Scan for the cell matching the given text and deliver its (X, Y) coordinate at center. 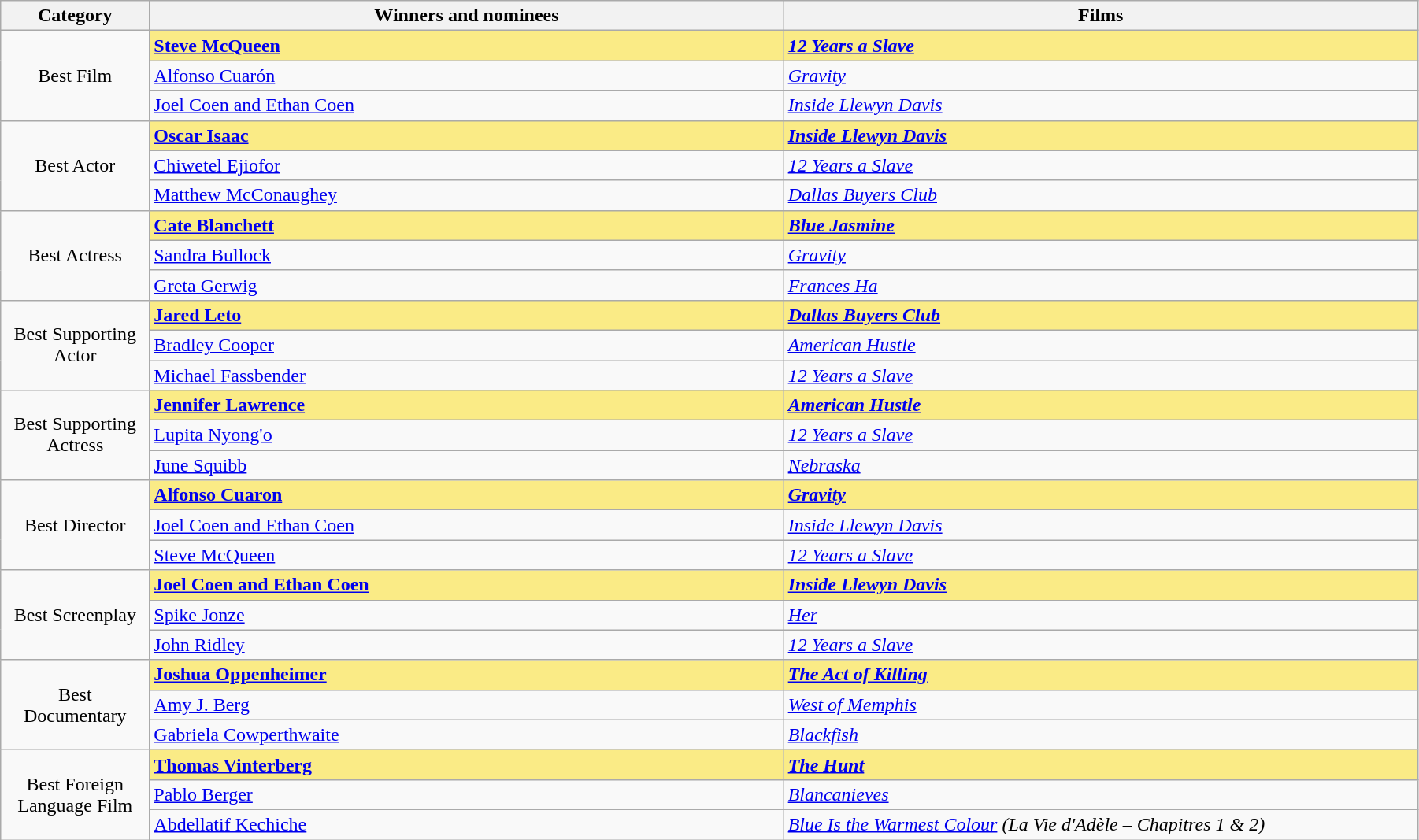
Blue Is the Warmest Colour (La Vie d'Adèle – Chapitres 1 & 2) (1101, 824)
Michael Fassbender (466, 376)
Best Actress (76, 255)
Films (1101, 16)
Thomas Vinterberg (466, 764)
Best Screenplay (76, 615)
Blackfish (1101, 735)
Best Film (76, 76)
Nebraska (1101, 465)
Cate Blanchett (466, 225)
Alfonso Cuarón (466, 76)
Chiwetel Ejiofor (466, 165)
Winners and nominees (466, 16)
Joshua Oppenheimer (466, 675)
Oscar Isaac (466, 135)
Spike Jonze (466, 615)
Amy J. Berg (466, 705)
Best Supporting Actor (76, 345)
Blancanieves (1101, 794)
John Ridley (466, 645)
Matthew McConaughey (466, 195)
Bradley Cooper (466, 345)
June Squibb (466, 465)
Pablo Berger (466, 794)
Sandra Bullock (466, 255)
Best Foreign Language Film (76, 794)
Abdellatif Kechiche (466, 824)
Best Documentary (76, 705)
Lupita Nyong'o (466, 435)
Jared Leto (466, 315)
Alfonso Cuaron (466, 495)
Greta Gerwig (466, 285)
Category (76, 16)
Gabriela Cowperthwaite (466, 735)
Jennifer Lawrence (466, 405)
Best Actor (76, 165)
The Hunt (1101, 764)
Frances Ha (1101, 285)
Her (1101, 615)
Blue Jasmine (1101, 225)
West of Memphis (1101, 705)
Best Director (76, 525)
The Act of Killing (1101, 675)
Best Supporting Actress (76, 435)
